Scan for the cell matching the given text and deliver its (x, y) coordinate at center. 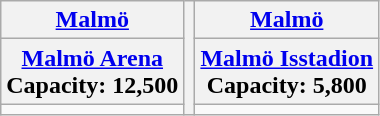
Malmö IsstadionCapacity: 5,800 (287, 72)
Malmö ArenaCapacity: 12,500 (92, 72)
